Output the (X, Y) coordinate of the center of the cell containing the given text.  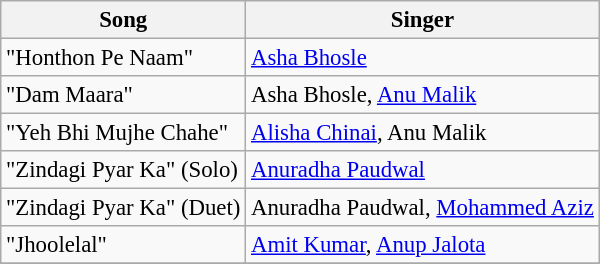
Anuradha Paudwal (423, 170)
"Yeh Bhi Mujhe Chahe" (124, 133)
"Dam Maara" (124, 95)
Asha Bhosle, Anu Malik (423, 95)
"Zindagi Pyar Ka" (Solo) (124, 170)
Singer (423, 20)
"Zindagi Pyar Ka" (Duet) (124, 208)
Alisha Chinai, Anu Malik (423, 133)
Anuradha Paudwal, Mohammed Aziz (423, 208)
"Honthon Pe Naam" (124, 58)
Amit Kumar, Anup Jalota (423, 245)
Song (124, 20)
"Jhoolelal" (124, 245)
Asha Bhosle (423, 58)
